Locate the cell with the specified text and output its [x, y] center coordinate. 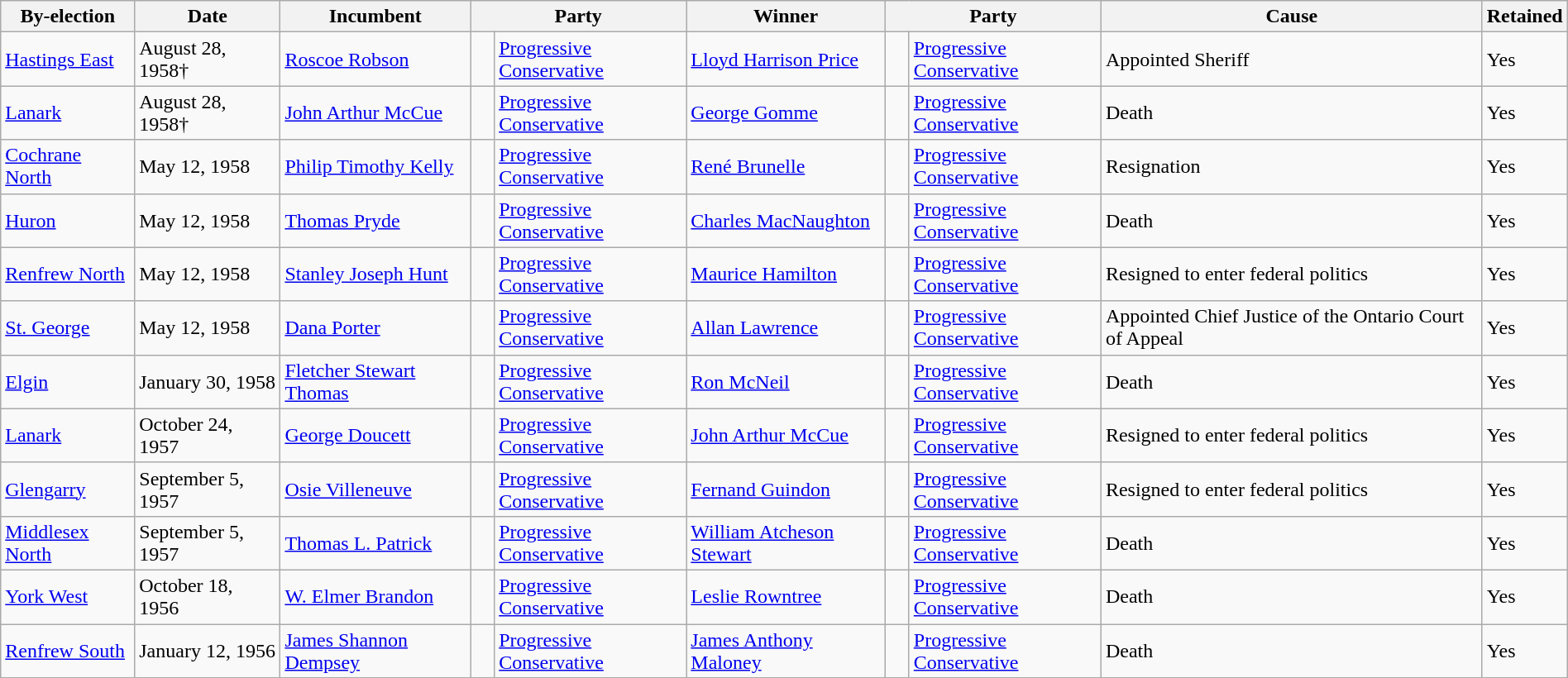
Glengarry [68, 489]
George Gomme [786, 112]
October 24, 1957 [208, 435]
James Anthony Maloney [786, 650]
George Doucett [375, 435]
Appointed Chief Justice of the Ontario Court of Appeal [1292, 327]
Winner [786, 17]
Allan Lawrence [786, 327]
Date [208, 17]
Renfrew North [68, 275]
Stanley Joseph Hunt [375, 275]
Thomas L. Patrick [375, 542]
Renfrew South [68, 650]
By-election [68, 17]
Incumbent [375, 17]
Osie Villeneuve [375, 489]
York West [68, 597]
Huron [68, 220]
Ron McNeil [786, 382]
René Brunelle [786, 167]
Resignation [1292, 167]
Leslie Rowntree [786, 597]
W. Elmer Brandon [375, 597]
Appointed Sheriff [1292, 60]
Philip Timothy Kelly [375, 167]
Elgin [68, 382]
Retained [1525, 17]
October 18, 1956 [208, 597]
Cause [1292, 17]
Middlesex North [68, 542]
Charles MacNaughton [786, 220]
Roscoe Robson [375, 60]
Fernand Guindon [786, 489]
Dana Porter [375, 327]
Fletcher Stewart Thomas [375, 382]
Cochrane North [68, 167]
Hastings East [68, 60]
William Atcheson Stewart [786, 542]
January 12, 1956 [208, 650]
Maurice Hamilton [786, 275]
Lloyd Harrison Price [786, 60]
James Shannon Dempsey [375, 650]
Thomas Pryde [375, 220]
January 30, 1958 [208, 382]
St. George [68, 327]
